From the cell containing the given text, extract its center point as [X, Y] coordinate. 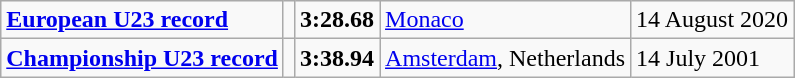
3:28.68 [336, 20]
Amsterdam, Netherlands [506, 58]
European U23 record [142, 20]
Championship U23 record [142, 58]
14 July 2001 [712, 58]
Monaco [506, 20]
3:38.94 [336, 58]
14 August 2020 [712, 20]
